Scan for the cell matching the given text and deliver its [X, Y] coordinate at center. 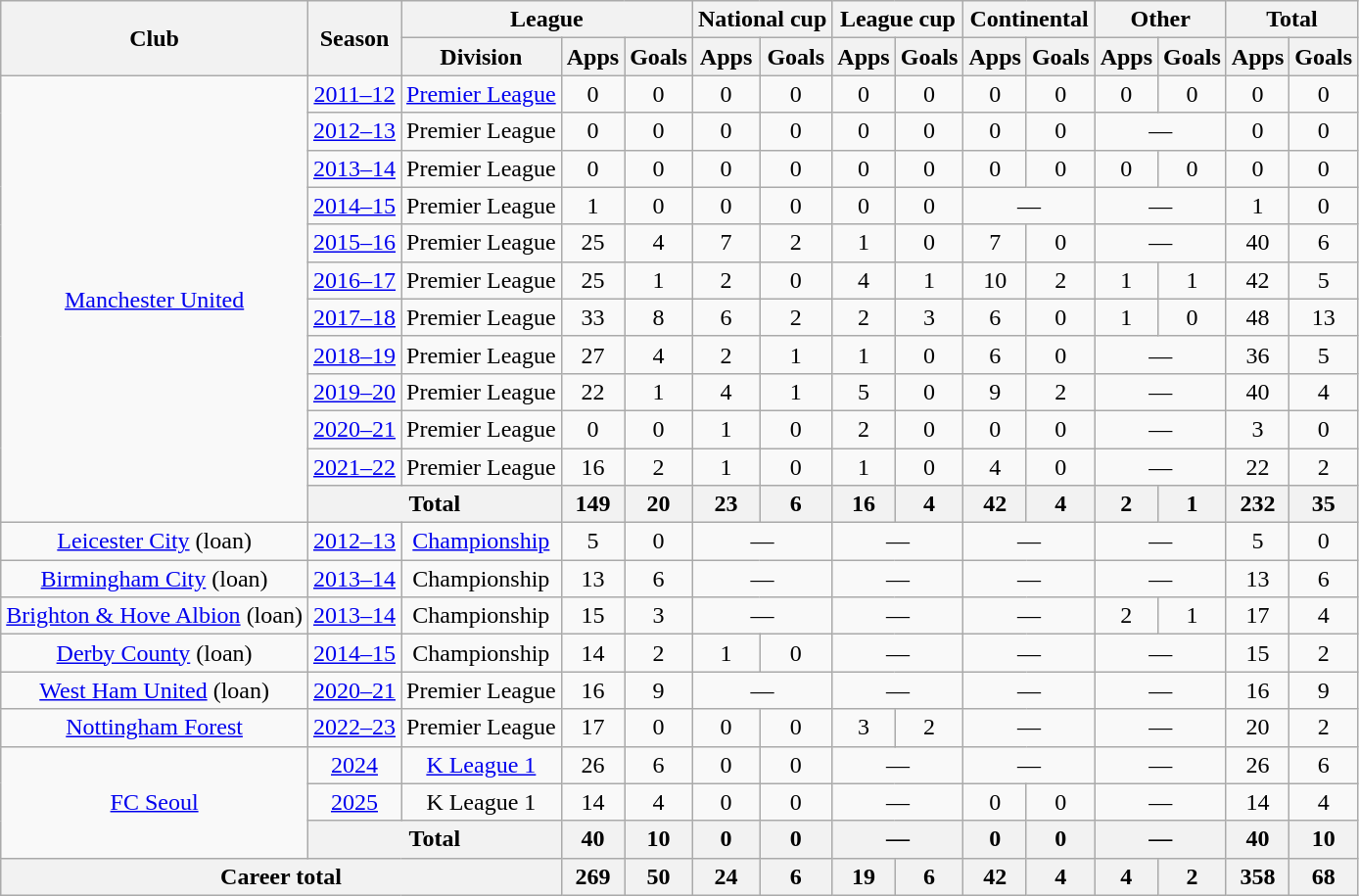
269 [592, 876]
Other [1160, 20]
Division [482, 57]
48 [1257, 317]
358 [1257, 876]
Continental [1029, 20]
27 [592, 354]
2011–12 [354, 94]
2015–16 [354, 243]
Derby County (loan) [155, 653]
2022–23 [354, 728]
2018–19 [354, 354]
2025 [354, 802]
2017–18 [354, 317]
36 [1257, 354]
Club [155, 38]
FC Seoul [155, 802]
8 [659, 317]
2024 [354, 765]
2021–22 [354, 467]
19 [864, 876]
23 [726, 504]
2016–17 [354, 280]
Season [354, 38]
League cup [898, 20]
National cup [762, 20]
Brighton & Hove Albion (loan) [155, 616]
33 [592, 317]
Manchester United [155, 300]
Birmingham City (loan) [155, 579]
Career total [281, 876]
68 [1324, 876]
232 [1257, 504]
League [547, 20]
149 [592, 504]
2019–20 [354, 392]
24 [726, 876]
Nottingham Forest [155, 728]
West Ham United (loan) [155, 690]
35 [1324, 504]
Leicester City (loan) [155, 542]
50 [659, 876]
